Provide the [x, y] coordinate of the cell's center where the given text is located.  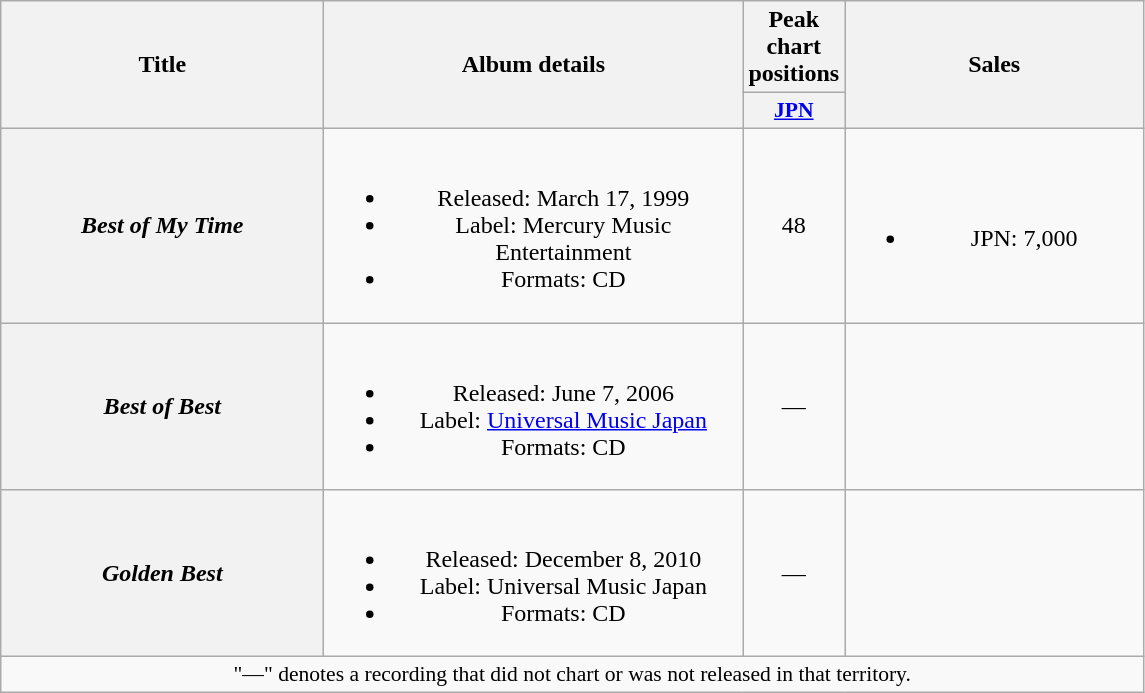
JPN: 7,000 [994, 225]
Title [162, 65]
Released: June 7, 2006Label: Universal Music JapanFormats: CD [534, 406]
"—" denotes a recording that did not chart or was not released in that territory. [572, 675]
Peak chart positions [794, 47]
Best of Best [162, 406]
Best of My Time [162, 225]
Album details [534, 65]
Sales [994, 65]
48 [794, 225]
Released: December 8, 2010Label: Universal Music JapanFormats: CD [534, 574]
Released: March 17, 1999Label: Mercury Music EntertainmentFormats: CD [534, 225]
Golden Best [162, 574]
JPN [794, 111]
